Scan for the cell matching the given text and deliver its (x, y) coordinate at center. 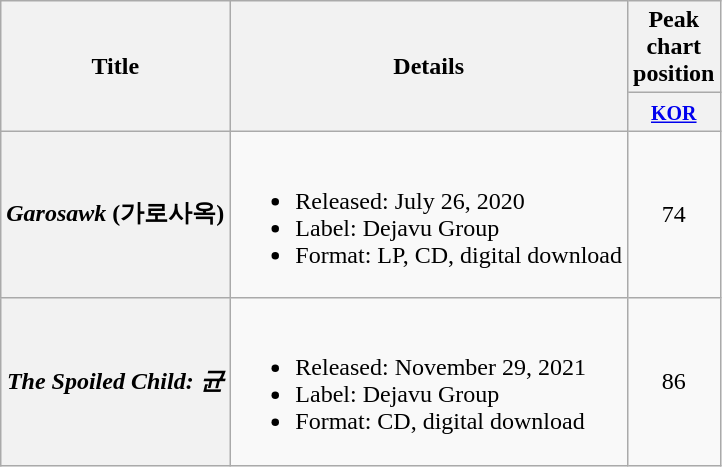
Garosawk (가로사옥) (116, 214)
Title (116, 66)
Details (429, 66)
86 (674, 382)
The Spoiled Child: 균 (116, 382)
Released: November 29, 2021Label: Dejavu GroupFormat: CD, digital download (429, 382)
74 (674, 214)
KOR (674, 112)
Peakchartposition (674, 47)
Released: July 26, 2020Label: Dejavu GroupFormat: LP, CD, digital download (429, 214)
